Capture the cell that displays the provided text and extract its [X, Y] central coordinate. 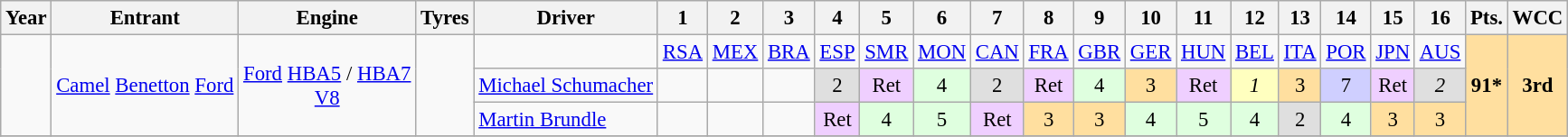
GER [1150, 52]
12 [1255, 18]
MON [942, 52]
FRA [1049, 52]
CAN [997, 52]
Ford HBA5 / HBA7V8 [327, 87]
ESP [837, 52]
AUS [1440, 52]
MEX [734, 52]
9 [1100, 18]
13 [1300, 18]
Driver [566, 18]
BRA [789, 52]
Michael Schumacher [566, 86]
15 [1393, 18]
WCC [1537, 18]
Tyres [445, 18]
91* [1487, 87]
ITA [1300, 52]
16 [1440, 18]
HUN [1204, 52]
SMR [886, 52]
11 [1204, 18]
14 [1346, 18]
3rd [1537, 87]
8 [1049, 18]
6 [942, 18]
Camel Benetton Ford [145, 87]
Engine [327, 18]
BEL [1255, 52]
Entrant [145, 18]
Pts. [1487, 18]
POR [1346, 52]
JPN [1393, 52]
GBR [1100, 52]
RSA [682, 52]
10 [1150, 18]
Year [26, 18]
Martin Brundle [566, 120]
